Provide the (x, y) coordinate of the cell's center where the given text is located.  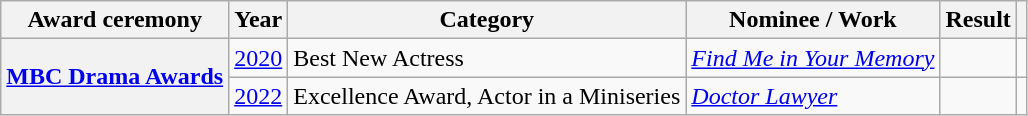
Result (978, 20)
Excellence Award, Actor in a Miniseries (487, 96)
Year (258, 20)
Doctor Lawyer (813, 96)
2020 (258, 58)
Award ceremony (115, 20)
MBC Drama Awards (115, 77)
Nominee / Work (813, 20)
Category (487, 20)
Best New Actress (487, 58)
2022 (258, 96)
Find Me in Your Memory (813, 58)
